Extract the [x, y] coordinate from the center of the cell holding the provided text.  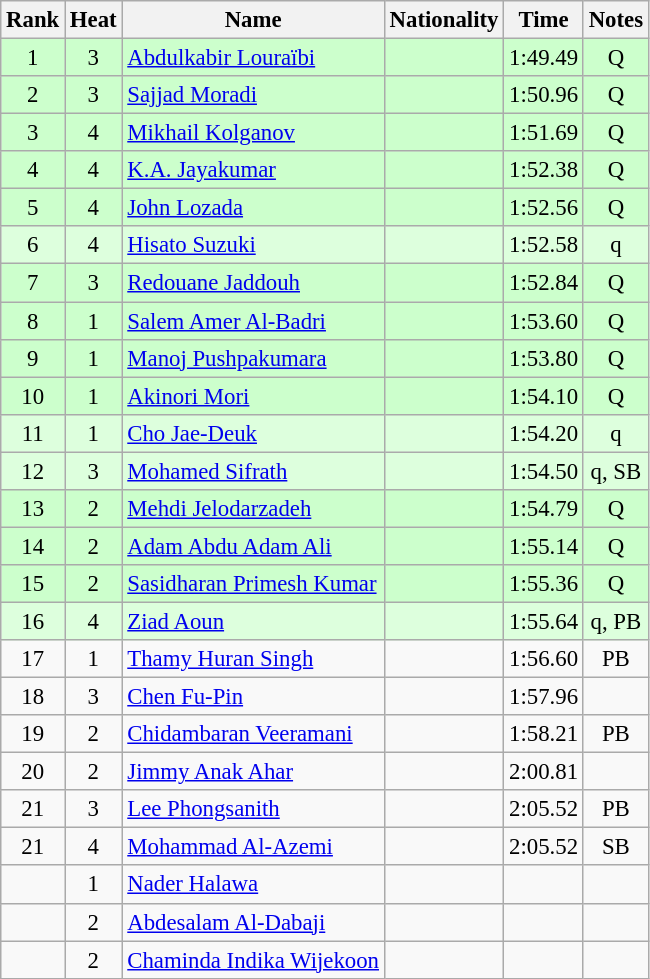
Nader Halawa [253, 885]
K.A. Jayakumar [253, 170]
1:54.50 [544, 471]
Manoj Pushpakumara [253, 358]
13 [33, 509]
Abdulkabir Louraïbi [253, 58]
Notes [616, 20]
Chaminda Indika Wijekoon [253, 960]
Mohamed Sifrath [253, 471]
1:53.60 [544, 321]
20 [33, 772]
Heat [94, 20]
6 [33, 245]
1:50.96 [544, 95]
SB [616, 847]
Akinori Mori [253, 396]
1:53.80 [544, 358]
q, PB [616, 621]
12 [33, 471]
16 [33, 621]
1:55.36 [544, 584]
Mehdi Jelodarzadeh [253, 509]
1:56.60 [544, 659]
1:49.49 [544, 58]
Nationality [444, 20]
2:00.81 [544, 772]
1:52.38 [544, 170]
Salem Amer Al-Badri [253, 321]
11 [33, 433]
John Lozada [253, 208]
1:54.10 [544, 396]
Time [544, 20]
Cho Jae-Deuk [253, 433]
Lee Phongsanith [253, 809]
1:54.20 [544, 433]
1:58.21 [544, 734]
9 [33, 358]
Sasidharan Primesh Kumar [253, 584]
Sajjad Moradi [253, 95]
1:52.56 [544, 208]
Hisato Suzuki [253, 245]
17 [33, 659]
Name [253, 20]
Ziad Aoun [253, 621]
Thamy Huran Singh [253, 659]
Redouane Jaddouh [253, 283]
q, SB [616, 471]
Rank [33, 20]
5 [33, 208]
1:55.64 [544, 621]
Adam Abdu Adam Ali [253, 546]
8 [33, 321]
1:51.69 [544, 133]
Mohammad Al-Azemi [253, 847]
Mikhail Kolganov [253, 133]
7 [33, 283]
1:57.96 [544, 697]
1:52.58 [544, 245]
Jimmy Anak Ahar [253, 772]
19 [33, 734]
Chen Fu-Pin [253, 697]
1:55.14 [544, 546]
14 [33, 546]
Abdesalam Al-Dabaji [253, 922]
Chidambaran Veeramani [253, 734]
1:52.84 [544, 283]
1:54.79 [544, 509]
10 [33, 396]
18 [33, 697]
15 [33, 584]
